For the text-containing cell, return its midpoint in (x, y) coordinate format. 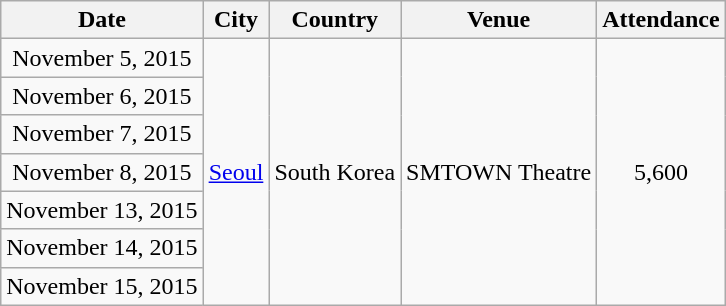
South Korea (335, 172)
November 13, 2015 (102, 210)
Country (335, 20)
SMTOWN Theatre (499, 172)
November 6, 2015 (102, 96)
5,600 (661, 172)
November 8, 2015 (102, 172)
November 5, 2015 (102, 58)
November 15, 2015 (102, 286)
City (236, 20)
Venue (499, 20)
November 7, 2015 (102, 134)
Seoul (236, 172)
Date (102, 20)
November 14, 2015 (102, 248)
Attendance (661, 20)
